Return [X, Y] of the center of cell containing provided text 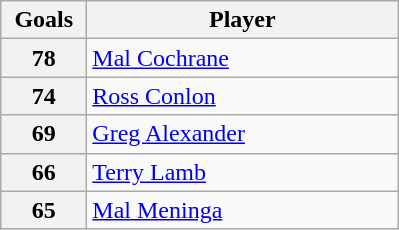
Terry Lamb [242, 172]
69 [44, 134]
Greg Alexander [242, 134]
Mal Meninga [242, 210]
74 [44, 96]
66 [44, 172]
Player [242, 20]
78 [44, 58]
65 [44, 210]
Mal Cochrane [242, 58]
Ross Conlon [242, 96]
Goals [44, 20]
